Identify which cell holds the provided text, then report its (x, y) central coordinate. 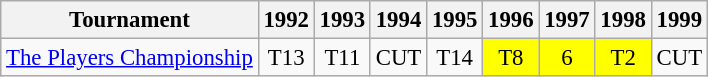
Tournament (130, 20)
6 (567, 58)
1998 (623, 20)
The Players Championship (130, 58)
1999 (679, 20)
1994 (398, 20)
1997 (567, 20)
1993 (342, 20)
1992 (286, 20)
T13 (286, 58)
T11 (342, 58)
1995 (455, 20)
1996 (511, 20)
T14 (455, 58)
T8 (511, 58)
T2 (623, 58)
